Output the (X, Y) coordinate of the center of the cell containing the given text.  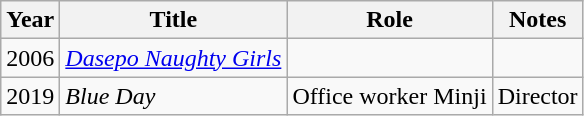
2019 (30, 96)
Dasepo Naughty Girls (174, 58)
Director (538, 96)
2006 (30, 58)
Blue Day (174, 96)
Year (30, 20)
Title (174, 20)
Notes (538, 20)
Role (390, 20)
Office worker Minji (390, 96)
